Output the (x, y) coordinate of the center of the cell containing the given text.  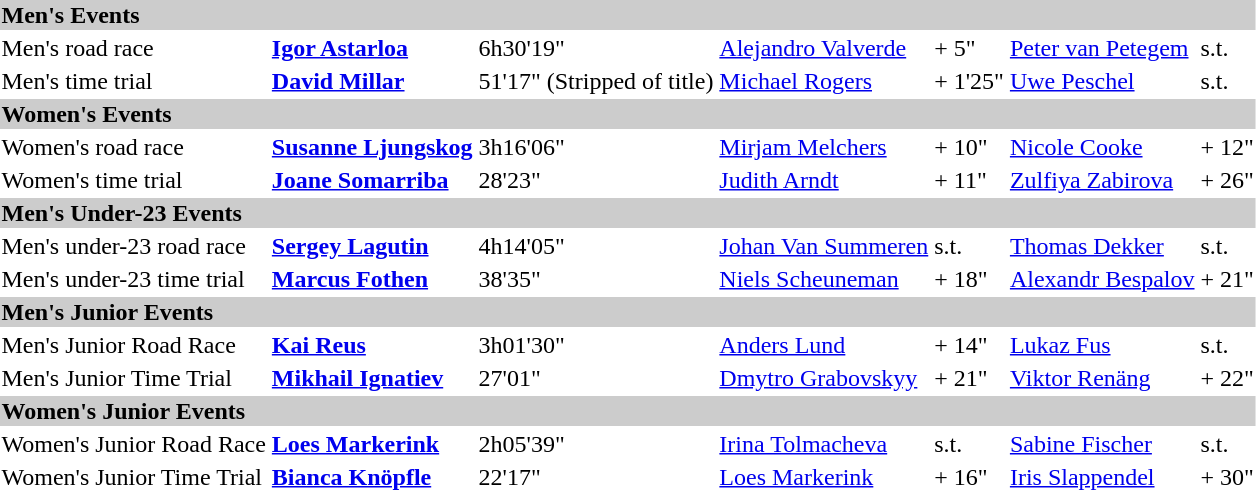
27'01" (596, 378)
Men's time trial (134, 81)
Women's Junior Road Race (134, 444)
Susanne Ljungskog (372, 147)
3h16'06" (596, 147)
Loes Markerink (372, 444)
Michael Rogers (824, 81)
+ 26" (1227, 180)
Niels Scheuneman (824, 279)
Men's under-23 road race (134, 246)
Women's Junior Events (628, 411)
Viktor Renäng (1102, 378)
Men's Junior Time Trial (134, 378)
3h01'30" (596, 345)
Dmytro Grabovskyy (824, 378)
51'17" (Stripped of title) (596, 81)
Mikhail Ignatiev (372, 378)
Men's Junior Events (628, 312)
Marcus Fothen (372, 279)
+ 10" (970, 147)
Nicole Cooke (1102, 147)
Peter van Petegem (1102, 48)
Uwe Peschel (1102, 81)
Women's time trial (134, 180)
Alexandr Bespalov (1102, 279)
Joane Somarriba (372, 180)
David Millar (372, 81)
Lukaz Fus (1102, 345)
6h30'19" (596, 48)
28'23" (596, 180)
Johan Van Summeren (824, 246)
Zulfiya Zabirova (1102, 180)
Men's Events (628, 15)
+ 22" (1227, 378)
2h05'39" (596, 444)
+ 12" (1227, 147)
Thomas Dekker (1102, 246)
Kai Reus (372, 345)
Men's road race (134, 48)
Anders Lund (824, 345)
+ 1'25" (970, 81)
Sabine Fischer (1102, 444)
38'35" (596, 279)
+ 14" (970, 345)
Men's Junior Road Race (134, 345)
Igor Astarloa (372, 48)
4h14'05" (596, 246)
Sergey Lagutin (372, 246)
Judith Arndt (824, 180)
Alejandro Valverde (824, 48)
Men's Under-23 Events (628, 213)
Women's road race (134, 147)
Men's under-23 time trial (134, 279)
+ 5" (970, 48)
Women's Events (628, 114)
Mirjam Melchers (824, 147)
+ 11" (970, 180)
Irina Tolmacheva (824, 444)
+ 18" (970, 279)
